Capture the cell that displays the provided text and extract its (X, Y) central coordinate. 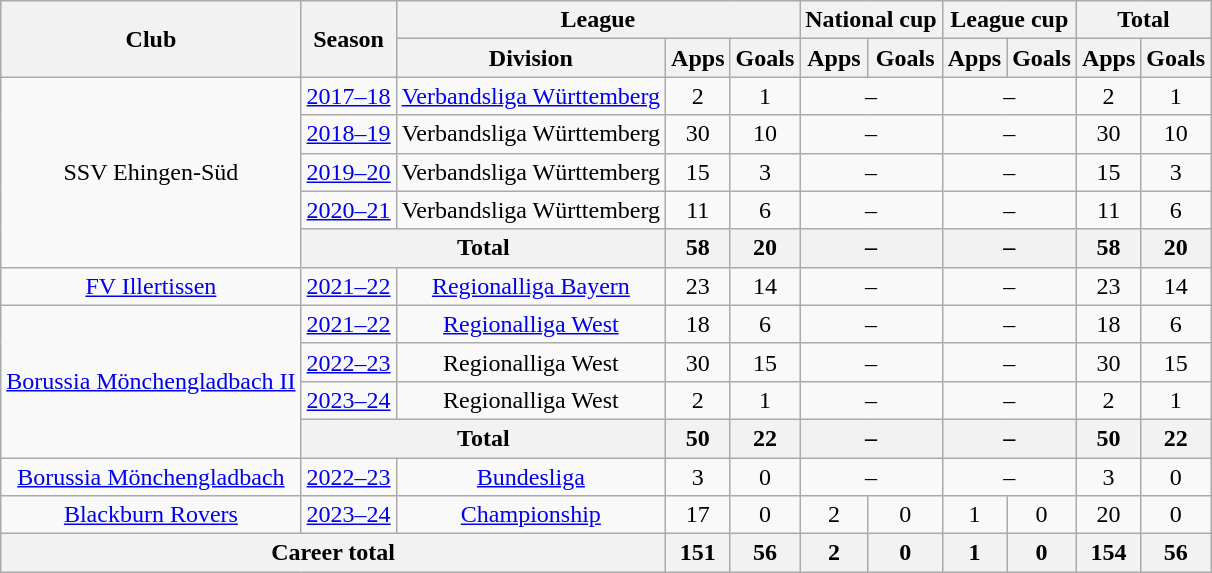
Club (151, 39)
Division (530, 58)
League (598, 20)
151 (698, 553)
League cup (1009, 20)
FV Illertissen (151, 286)
Borussia Mönchengladbach II (151, 381)
Blackburn Rovers (151, 515)
Bundesliga (530, 477)
Season (348, 39)
Borussia Mönchengladbach (151, 477)
2017–18 (348, 96)
2018–19 (348, 134)
Regionalliga Bayern (530, 286)
154 (1108, 553)
2019–20 (348, 172)
Career total (334, 553)
2020–21 (348, 210)
Championship (530, 515)
National cup (871, 20)
SSV Ehingen-Süd (151, 172)
17 (698, 515)
